Capture the cell that displays the provided text and extract its (x, y) central coordinate. 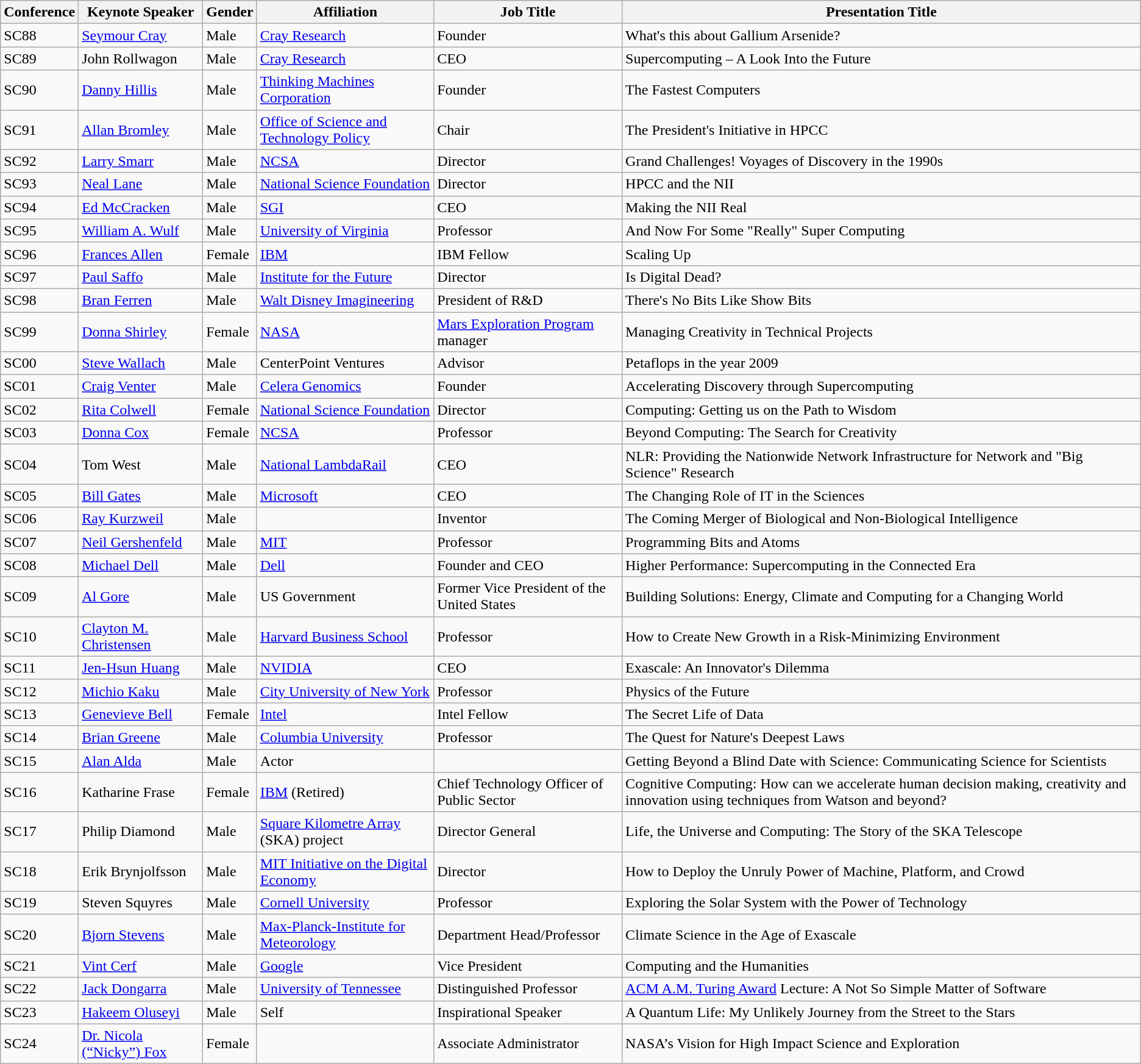
MIT Initiative on the Digital Economy (345, 872)
Steve Wallach (141, 363)
SC10 (40, 637)
SC05 (40, 496)
ACM A.M. Turing Award Lecture: A Not So Simple Matter of Software (881, 989)
SC96 (40, 254)
SC01 (40, 387)
Microsoft (345, 496)
Job Title (528, 12)
Seymour Cray (141, 35)
Advisor (528, 363)
Michael Dell (141, 565)
Mars Exploration Program manager (528, 332)
Rita Colwell (141, 410)
Computing: Getting us on the Path to Wisdom (881, 410)
Dell (345, 565)
Cornell University (345, 903)
Frances Allen (141, 254)
What's this about Gallium Arsenide? (881, 35)
HPCC and the NII (881, 184)
Donna Shirley (141, 332)
Neal Lane (141, 184)
NVIDIA (345, 668)
Presentation Title (881, 12)
SC98 (40, 300)
Bjorn Stevens (141, 934)
SC23 (40, 1012)
IBM (Retired) (345, 793)
A Quantum Life: My Unlikely Journey from the Street to the Stars (881, 1012)
Making the NII Real (881, 207)
How to Deploy the Unruly Power of Machine, Platform, and Crowd (881, 872)
SC12 (40, 691)
Director General (528, 832)
Grand Challenges! Voyages of Discovery in the 1990s (881, 161)
National LambdaRail (345, 465)
William A. Wulf (141, 230)
SC19 (40, 903)
MIT (345, 542)
Dr. Nicola (“Nicky”) Fox (141, 1044)
Actor (345, 760)
Is Digital Dead? (881, 277)
NASA’s Vision for High Impact Science and Exploration (881, 1044)
IBM Fellow (528, 254)
Michio Kaku (141, 691)
SC07 (40, 542)
SC95 (40, 230)
SC17 (40, 832)
Getting Beyond a Blind Date with Science: Communicating Science for Scientists (881, 760)
Distinguished Professor (528, 989)
Paul Saffo (141, 277)
Affiliation (345, 12)
Clayton M. Christensen (141, 637)
Bran Ferren (141, 300)
Square Kilometre Array (SKA) project (345, 832)
John Rollwagon (141, 59)
SC91 (40, 129)
President of R&D (528, 300)
Programming Bits and Atoms (881, 542)
Former Vice President of the United States (528, 596)
Supercomputing – A Look Into the Future (881, 59)
Alan Alda (141, 760)
The Quest for Nature's Deepest Laws (881, 737)
The Fastest Computers (881, 90)
Erik Brynjolfsson (141, 872)
SC88 (40, 35)
SC06 (40, 519)
Hakeem Oluseyi (141, 1012)
Computing and the Humanities (881, 966)
SC11 (40, 668)
Genevieve Bell (141, 714)
Petaflops in the year 2009 (881, 363)
Chief Technology Officer of Public Sector (528, 793)
SC13 (40, 714)
Brian Greene (141, 737)
SC90 (40, 90)
Inventor (528, 519)
SGI (345, 207)
SC22 (40, 989)
Conference (40, 12)
SC18 (40, 872)
SC97 (40, 277)
SC94 (40, 207)
Allan Bromley (141, 129)
NASA (345, 332)
Google (345, 966)
Philip Diamond (141, 832)
Managing Creativity in Technical Projects (881, 332)
Danny Hillis (141, 90)
Building Solutions: Energy, Climate and Computing for a Changing World (881, 596)
Thinking Machines Corporation (345, 90)
Vint Cerf (141, 966)
Neil Gershenfeld (141, 542)
Department Head/Professor (528, 934)
Max-Planck-Institute for Meteorology (345, 934)
Self (345, 1012)
SC14 (40, 737)
SC00 (40, 363)
The Changing Role of IT in the Sciences (881, 496)
University of Tennessee (345, 989)
Climate Science in the Age of Exascale (881, 934)
Columbia University (345, 737)
Scaling Up (881, 254)
Founder and CEO (528, 565)
SC09 (40, 596)
SC02 (40, 410)
Harvard Business School (345, 637)
Cognitive Computing: How can we accelerate human decision making, creativity and innovation using techniques from Watson and beyond? (881, 793)
Associate Administrator (528, 1044)
Life, the Universe and Computing: The Story of the SKA Telescope (881, 832)
Tom West (141, 465)
The Coming Merger of Biological and Non-Biological Intelligence (881, 519)
Keynote Speaker (141, 12)
Office of Science and Technology Policy (345, 129)
SC21 (40, 966)
SC20 (40, 934)
University of Virginia (345, 230)
Steven Squyres (141, 903)
Jen-Hsun Huang (141, 668)
Exascale: An Innovator's Dilemma (881, 668)
Ed McCracken (141, 207)
Intel Fellow (528, 714)
SC04 (40, 465)
City University of New York (345, 691)
SC92 (40, 161)
Exploring the Solar System with the Power of Technology (881, 903)
Intel (345, 714)
NLR: Providing the Nationwide Network Infrastructure for Network and "Big Science" Research (881, 465)
SC99 (40, 332)
There's No Bits Like Show Bits (881, 300)
Katharine Frase (141, 793)
The Secret Life of Data (881, 714)
And Now For Some "Really" Super Computing (881, 230)
Donna Cox (141, 433)
SC03 (40, 433)
Celera Genomics (345, 387)
Inspirational Speaker (528, 1012)
Ray Kurzweil (141, 519)
SC24 (40, 1044)
Larry Smarr (141, 161)
Beyond Computing: The Search for Creativity (881, 433)
Accelerating Discovery through Supercomputing (881, 387)
Vice President (528, 966)
Bill Gates (141, 496)
CenterPoint Ventures (345, 363)
Physics of the Future (881, 691)
Al Gore (141, 596)
SC93 (40, 184)
Walt Disney Imagineering (345, 300)
Institute for the Future (345, 277)
Higher Performance: Supercomputing in the Connected Era (881, 565)
The President's Initiative in HPCC (881, 129)
SC89 (40, 59)
Jack Dongarra (141, 989)
US Government (345, 596)
Craig Venter (141, 387)
SC16 (40, 793)
SC08 (40, 565)
IBM (345, 254)
How to Create New Growth in a Risk-Minimizing Environment (881, 637)
Gender (230, 12)
Chair (528, 129)
SC15 (40, 760)
